Locate the cell with the specified text and output its [x, y] center coordinate. 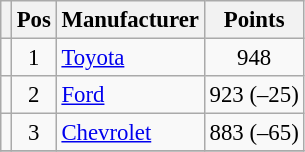
948 [254, 58]
Ford [130, 95]
923 (–25) [254, 95]
3 [34, 133]
Pos [34, 20]
Manufacturer [130, 20]
Chevrolet [130, 133]
Points [254, 20]
2 [34, 95]
Toyota [130, 58]
1 [34, 58]
883 (–65) [254, 133]
